Detect which cell encompasses the target text, then output its (x, y) center coordinate. 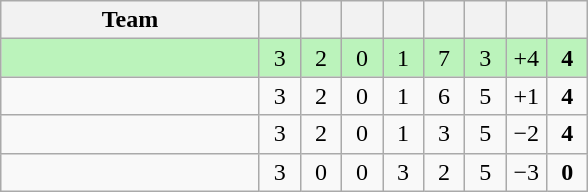
−3 (526, 172)
7 (444, 58)
−2 (526, 134)
+1 (526, 96)
Team (130, 20)
6 (444, 96)
+4 (526, 58)
